Search for the cell housing the specified text and yield its (x, y) center coordinate. 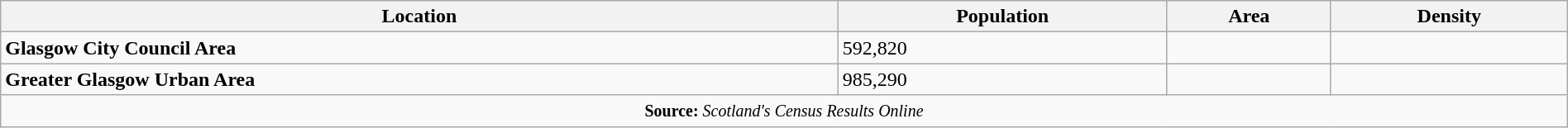
Population (1002, 17)
Greater Glasgow Urban Area (419, 79)
592,820 (1002, 48)
Source: Scotland's Census Results Online (784, 111)
Area (1249, 17)
Glasgow City Council Area (419, 48)
985,290 (1002, 79)
Location (419, 17)
Density (1449, 17)
